Find where the given text appears and provide that cell's center as [x, y] coordinate. 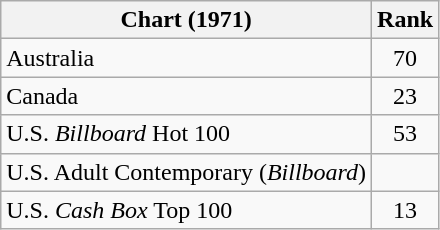
Australia [186, 58]
70 [406, 58]
23 [406, 96]
U.S. Cash Box Top 100 [186, 210]
U.S. Adult Contemporary (Billboard) [186, 172]
Canada [186, 96]
U.S. Billboard Hot 100 [186, 134]
53 [406, 134]
Chart (1971) [186, 20]
Rank [406, 20]
13 [406, 210]
